Return the (X, Y) coordinate for the center point of the cell that contains the specified text.  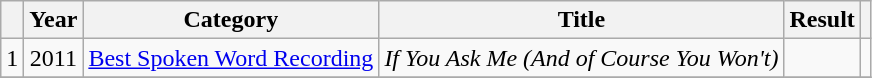
1 (12, 58)
If You Ask Me (And of Course You Won't) (582, 58)
2011 (54, 58)
Result (822, 20)
Best Spoken Word Recording (231, 58)
Year (54, 20)
Title (582, 20)
Category (231, 20)
